Detect which cell encompasses the target text, then output its [X, Y] center coordinate. 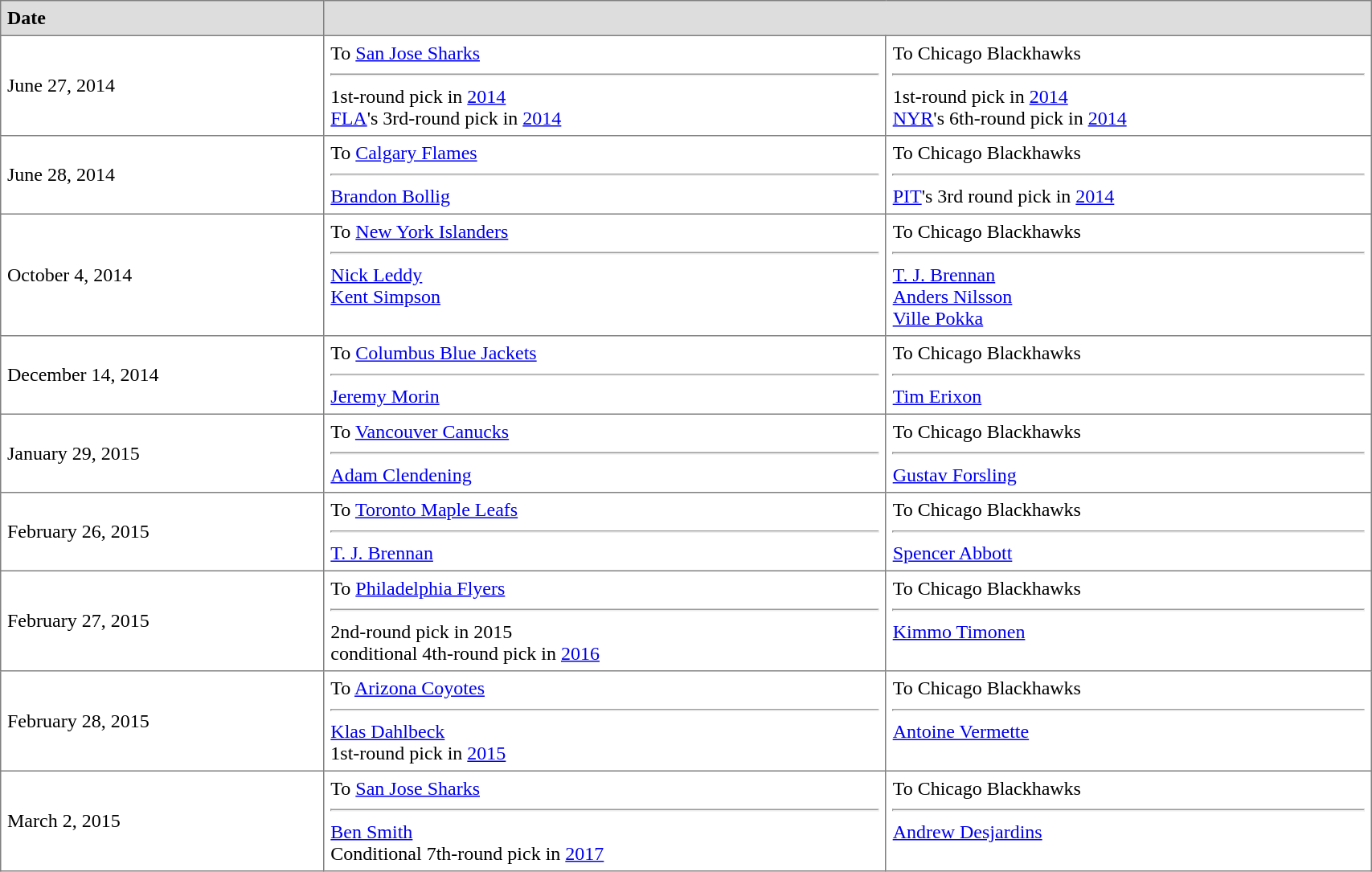
December 14, 2014 [162, 375]
To Chicago Blackhawks Tim Erixon [1128, 375]
February 28, 2015 [162, 721]
To New York Islanders Nick LeddyKent Simpson [604, 275]
June 27, 2014 [162, 85]
January 29, 2015 [162, 453]
To Chicago Blackhawks Antoine Vermette [1128, 721]
To Chicago Blackhawks Kimmo Timonen [1128, 620]
To Arizona Coyotes Klas Dahlbeck1st-round pick in 2015 [604, 721]
To Chicago Blackhawks T. J. BrennanAnders NilssonVille Pokka [1128, 275]
To Philadelphia Flyers 2nd-round pick in 2015conditional 4th-round pick in 2016 [604, 620]
To San Jose Sharks1st-round pick in 2014FLA's 3rd-round pick in 2014 [604, 85]
To Chicago Blackhawks Gustav Forsling [1128, 453]
To Chicago Blackhawks Spencer Abbott [1128, 532]
February 27, 2015 [162, 620]
February 26, 2015 [162, 532]
June 28, 2014 [162, 175]
To San Jose Sharks Ben SmithConditional 7th-round pick in 2017 [604, 821]
To Chicago BlackhawksPIT's 3rd round pick in 2014 [1128, 175]
To Toronto Maple Leafs T. J. Brennan [604, 532]
To Vancouver Canucks Adam Clendening [604, 453]
October 4, 2014 [162, 275]
To Columbus Blue Jackets Jeremy Morin [604, 375]
To Chicago Blackhawks Andrew Desjardins [1128, 821]
To Calgary FlamesBrandon Bollig [604, 175]
To Chicago Blackhawks1st-round pick in 2014NYR's 6th-round pick in 2014 [1128, 85]
March 2, 2015 [162, 821]
Date [162, 18]
